Provide the [X, Y] coordinate of the cell's center where the given text is located.  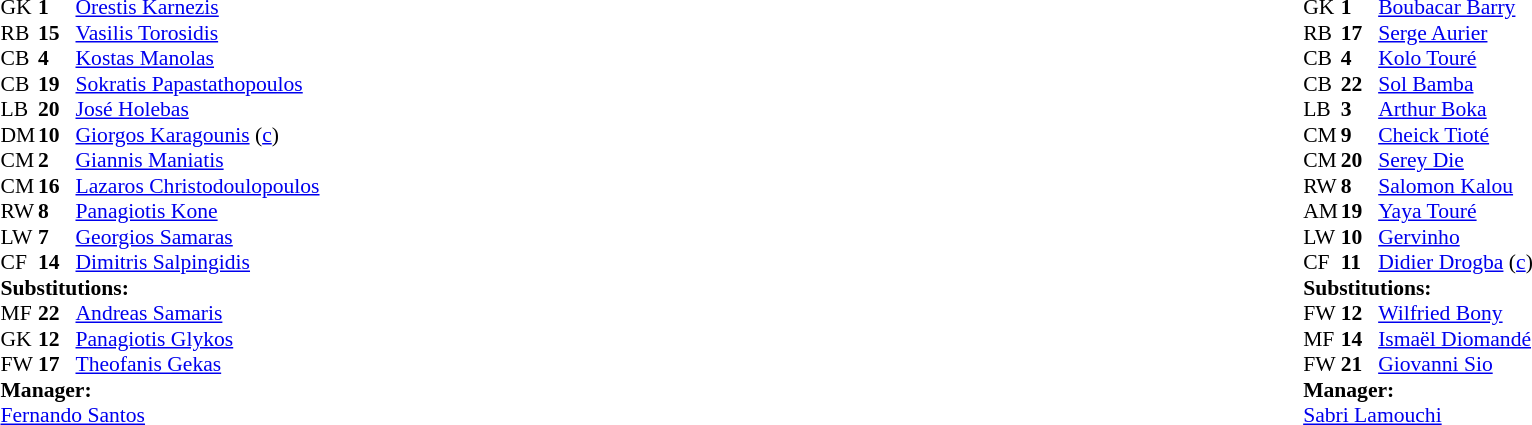
Substitutions: [160, 288]
16 [57, 186]
Georgios Samaras [198, 237]
9 [1360, 135]
Kostas Manolas [198, 59]
Manager: [160, 390]
15 [57, 33]
José Holebas [198, 109]
3 [1360, 109]
2 [57, 161]
Giorgos Karagounis (c) [198, 135]
Vasilis Torosidis [198, 33]
Sokratis Papastathopoulos [198, 84]
Andreas Samaris [198, 313]
DM [19, 135]
Panagiotis Glykos [198, 339]
11 [1360, 263]
Lazaros Christodoulopoulos [198, 186]
21 [1360, 365]
Panagiotis Kone [198, 211]
Dimitris Salpingidis [198, 263]
Theofanis Gekas [198, 365]
AM [1322, 211]
GK [19, 339]
Giannis Maniatis [198, 161]
7 [57, 237]
